Detect which cell encompasses the target text, then output its (X, Y) center coordinate. 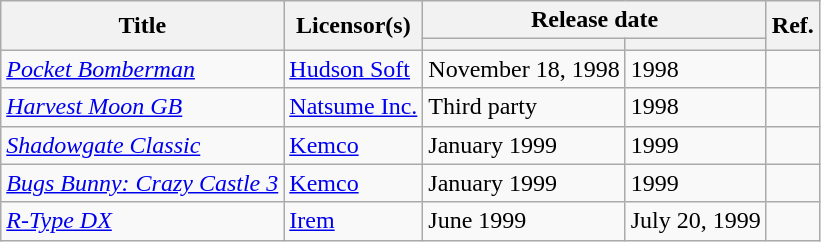
Natsume Inc. (354, 107)
June 1999 (524, 221)
Release date (594, 20)
Title (142, 26)
Bugs Bunny: Crazy Castle 3 (142, 183)
Shadowgate Classic (142, 145)
Third party (524, 107)
Harvest Moon GB (142, 107)
July 20, 1999 (696, 221)
R-Type DX (142, 221)
Hudson Soft (354, 69)
November 18, 1998 (524, 69)
Ref. (792, 26)
Irem (354, 221)
Pocket Bomberman (142, 69)
Licensor(s) (354, 26)
